Locate the cell with the specified text and output its (X, Y) center coordinate. 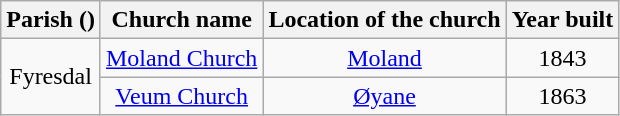
Location of the church (384, 20)
1843 (562, 58)
Fyresdal (51, 77)
Moland (384, 58)
Parish () (51, 20)
1863 (562, 96)
Moland Church (181, 58)
Veum Church (181, 96)
Øyane (384, 96)
Year built (562, 20)
Church name (181, 20)
